Pinpoint the cell where the given text exists, returning its (X, Y) midpoint coordinate. 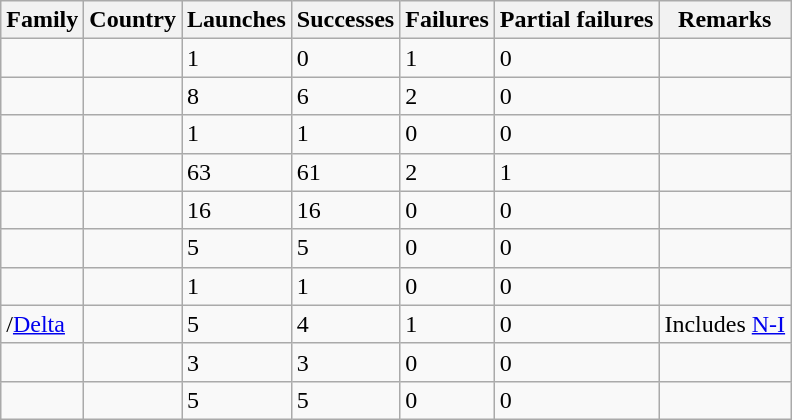
Country (133, 20)
63 (237, 172)
8 (237, 96)
Successes (345, 20)
Partial failures (576, 20)
4 (345, 324)
/Delta (42, 324)
6 (345, 96)
61 (345, 172)
Remarks (725, 20)
Launches (237, 20)
Includes N-I (725, 324)
Family (42, 20)
Failures (448, 20)
